Scan for the cell matching the given text and deliver its [x, y] coordinate at center. 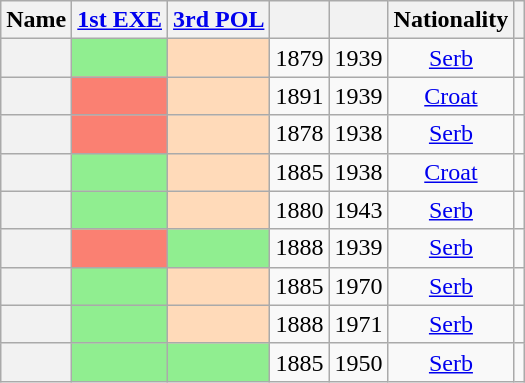
1950 [358, 362]
Name [36, 20]
1879 [300, 58]
3rd POL [219, 20]
1970 [358, 286]
1880 [300, 210]
Nationality [451, 20]
1878 [300, 134]
1943 [358, 210]
1891 [300, 96]
1971 [358, 324]
1st EXE [120, 20]
